Pinpoint the cell where the given text exists, returning its (x, y) midpoint coordinate. 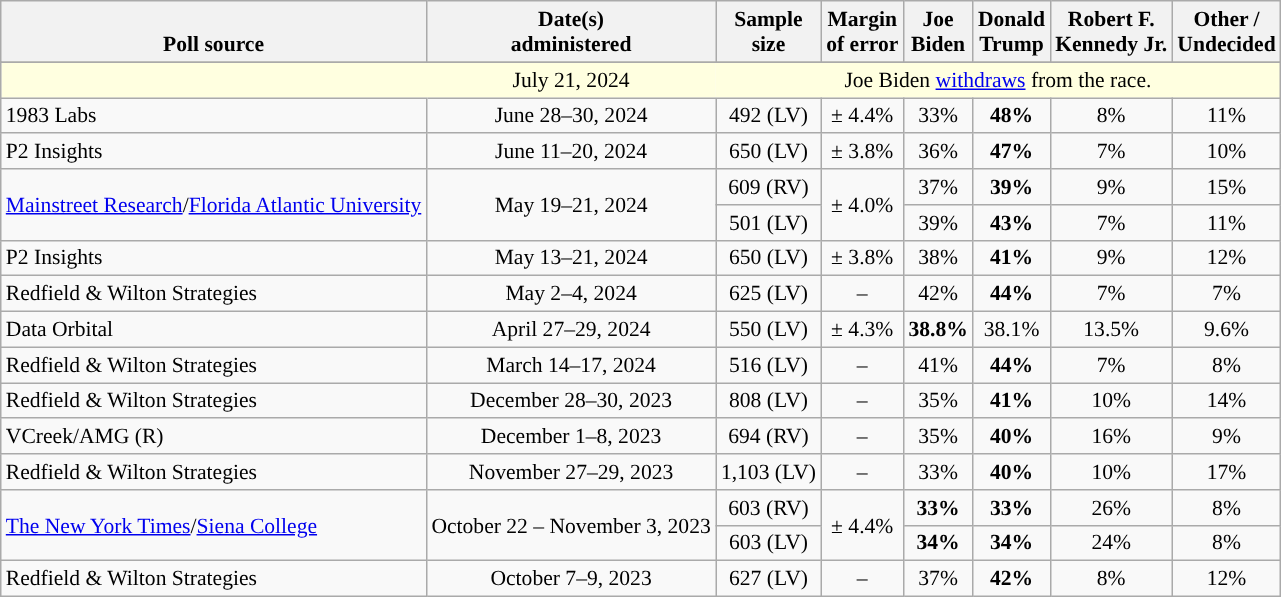
Mainstreet Research/Florida Atlantic University (214, 204)
Poll source (214, 32)
March 14–17, 2024 (571, 365)
38% (938, 258)
625 (LV) (768, 294)
16% (1111, 437)
May 2–4, 2024 (571, 294)
47% (1012, 152)
14% (1226, 401)
492 (LV) (768, 116)
808 (LV) (768, 401)
694 (RV) (768, 437)
Marginof error (862, 32)
Data Orbital (214, 330)
516 (LV) (768, 365)
43% (1012, 223)
JoeBiden (938, 32)
1,103 (LV) (768, 472)
July 21, 2024 (571, 80)
17% (1226, 472)
November 27–29, 2023 (571, 472)
± 4.0% (862, 204)
Joe Biden withdraws from the race. (998, 80)
609 (RV) (768, 187)
9.6% (1226, 330)
36% (938, 152)
550 (LV) (768, 330)
Other /Undecided (1226, 32)
15% (1226, 187)
The New York Times/Siena College (214, 526)
24% (1111, 543)
April 27–29, 2024 (571, 330)
13.5% (1111, 330)
October 7–9, 2023 (571, 579)
Samplesize (768, 32)
May 19–21, 2024 (571, 204)
VCreek/AMG (R) (214, 437)
38.8% (938, 330)
1983 Labs (214, 116)
Date(s)administered (571, 32)
December 28–30, 2023 (571, 401)
October 22 – November 3, 2023 (571, 526)
± 4.3% (862, 330)
603 (LV) (768, 543)
26% (1111, 508)
48% (1012, 116)
38.1% (1012, 330)
Robert F.Kennedy Jr. (1111, 32)
December 1–8, 2023 (571, 437)
DonaldTrump (1012, 32)
June 11–20, 2024 (571, 152)
May 13–21, 2024 (571, 258)
603 (RV) (768, 508)
627 (LV) (768, 579)
June 28–30, 2024 (571, 116)
501 (LV) (768, 223)
